Search for the cell housing the specified text and yield its [x, y] center coordinate. 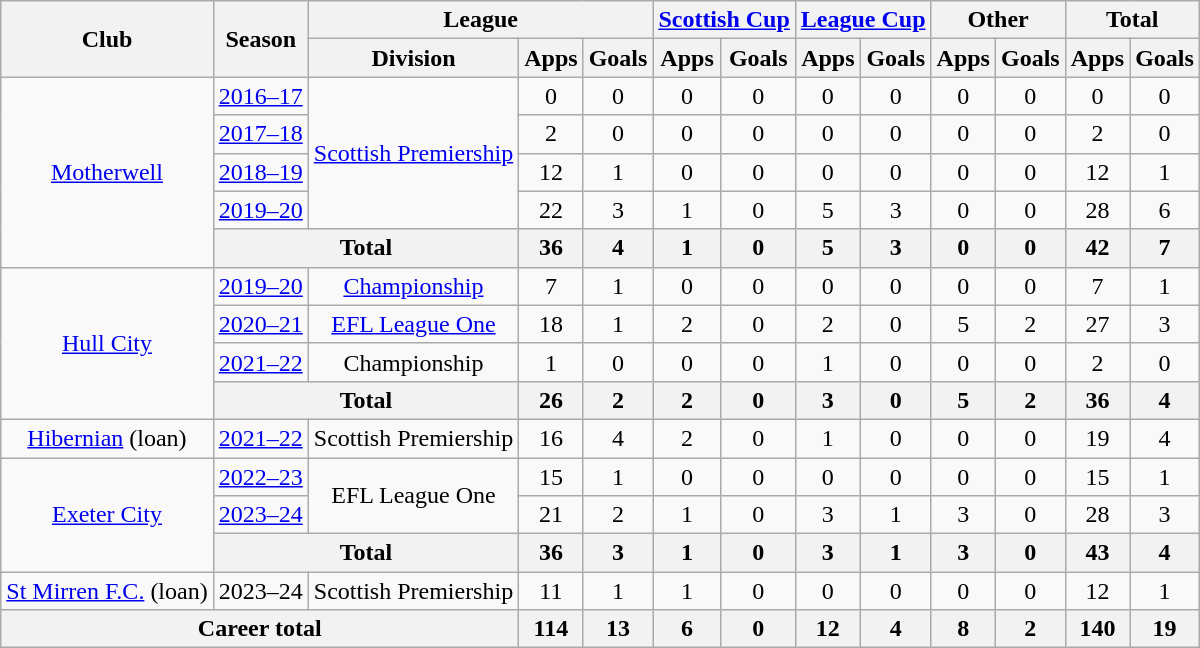
Exeter City [107, 515]
13 [618, 629]
2016–17 [260, 96]
18 [551, 324]
22 [551, 210]
League Cup [863, 20]
16 [551, 438]
St Mirren F.C. (loan) [107, 591]
42 [1097, 248]
8 [963, 629]
26 [551, 400]
114 [551, 629]
Career total [260, 629]
2022–23 [260, 477]
11 [551, 591]
2018–19 [260, 172]
2020–21 [260, 324]
Hull City [107, 343]
140 [1097, 629]
Other [998, 20]
Scottish Cup [724, 20]
Division [413, 58]
Hibernian (loan) [107, 438]
27 [1097, 324]
Season [260, 39]
43 [1097, 553]
Club [107, 39]
2017–18 [260, 134]
21 [551, 515]
Motherwell [107, 172]
League [480, 20]
